Provide the (X, Y) coordinate of the cell's center where the given text is located.  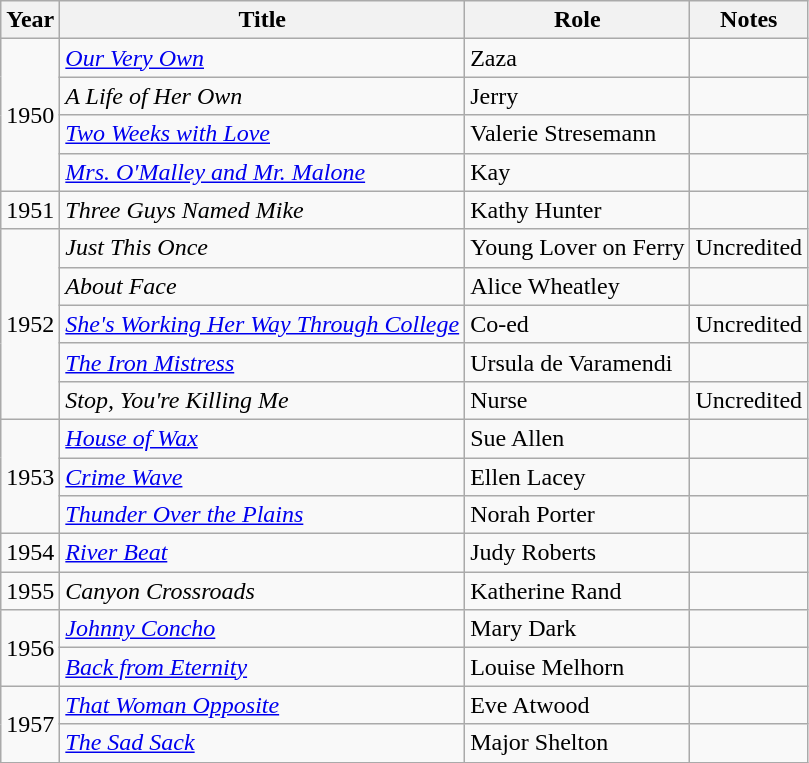
Nurse (578, 400)
She's Working Her Way Through College (262, 324)
1951 (30, 210)
Co-ed (578, 324)
Kay (578, 172)
House of Wax (262, 438)
Notes (749, 20)
Young Lover on Ferry (578, 248)
Just This Once (262, 248)
1956 (30, 648)
Zaza (578, 58)
River Beat (262, 553)
Back from Eternity (262, 667)
The Sad Sack (262, 743)
Katherine Rand (578, 591)
Ursula de Varamendi (578, 362)
A Life of Her Own (262, 96)
Crime Wave (262, 477)
Two Weeks with Love (262, 134)
Canyon Crossroads (262, 591)
1950 (30, 115)
Mary Dark (578, 629)
Stop, You're Killing Me (262, 400)
1955 (30, 591)
Alice Wheatley (578, 286)
The Iron Mistress (262, 362)
Title (262, 20)
Year (30, 20)
Louise Melhorn (578, 667)
Judy Roberts (578, 553)
Norah Porter (578, 515)
Ellen Lacey (578, 477)
Thunder Over the Plains (262, 515)
1953 (30, 476)
Jerry (578, 96)
Three Guys Named Mike (262, 210)
Major Shelton (578, 743)
That Woman Opposite (262, 705)
Sue Allen (578, 438)
Valerie Stresemann (578, 134)
Mrs. O'Malley and Mr. Malone (262, 172)
Our Very Own (262, 58)
1957 (30, 724)
Role (578, 20)
Kathy Hunter (578, 210)
About Face (262, 286)
1952 (30, 324)
1954 (30, 553)
Eve Atwood (578, 705)
Johnny Concho (262, 629)
